Capture the cell that displays the provided text and extract its [x, y] central coordinate. 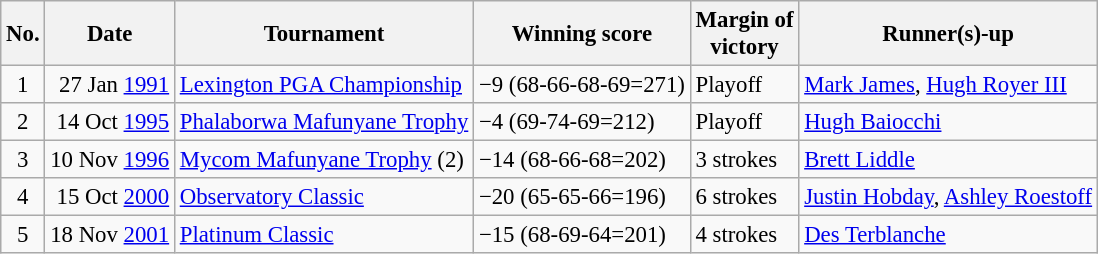
−4 (69-74-69=212) [582, 122]
Winning score [582, 34]
−9 (68-66-68-69=271) [582, 85]
No. [23, 34]
Observatory Classic [324, 197]
Des Terblanche [948, 235]
Margin ofvictory [744, 34]
15 Oct 2000 [110, 197]
4 [23, 197]
Brett Liddle [948, 160]
−14 (68-66-68=202) [582, 160]
6 strokes [744, 197]
Phalaborwa Mafunyane Trophy [324, 122]
Mycom Mafunyane Trophy (2) [324, 160]
Mark James, Hugh Royer III [948, 85]
Runner(s)-up [948, 34]
2 [23, 122]
Tournament [324, 34]
18 Nov 2001 [110, 235]
3 [23, 160]
10 Nov 1996 [110, 160]
−15 (68-69-64=201) [582, 235]
3 strokes [744, 160]
5 [23, 235]
Date [110, 34]
1 [23, 85]
Platinum Classic [324, 235]
Justin Hobday, Ashley Roestoff [948, 197]
4 strokes [744, 235]
−20 (65-65-66=196) [582, 197]
27 Jan 1991 [110, 85]
14 Oct 1995 [110, 122]
Hugh Baiocchi [948, 122]
Lexington PGA Championship [324, 85]
